Identify which cell holds the provided text, then report its [X, Y] central coordinate. 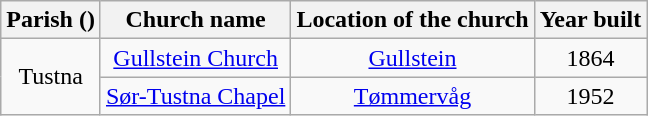
Tustna [51, 77]
1952 [590, 96]
Parish () [51, 20]
Location of the church [412, 20]
Gullstein [412, 58]
Church name [195, 20]
1864 [590, 58]
Gullstein Church [195, 58]
Sør-Tustna Chapel [195, 96]
Tømmervåg [412, 96]
Year built [590, 20]
